Detect which cell encompasses the target text, then output its [x, y] center coordinate. 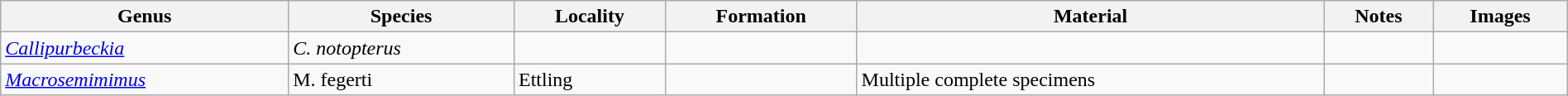
Notes [1379, 17]
Material [1090, 17]
C. notopterus [402, 48]
Callipurbeckia [145, 48]
Macrosemimimus [145, 79]
Images [1500, 17]
Species [402, 17]
Locality [589, 17]
Formation [761, 17]
M. fegerti [402, 79]
Genus [145, 17]
Multiple complete specimens [1090, 79]
Ettling [589, 79]
